Identify which cell holds the provided text, then report its [X, Y] central coordinate. 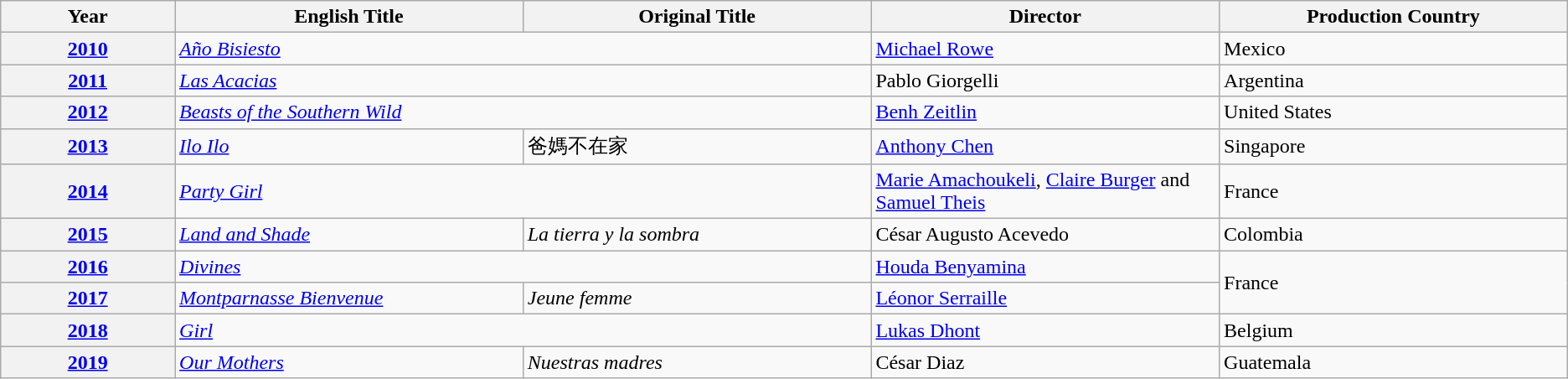
United States [1394, 112]
César Diaz [1045, 362]
Michael Rowe [1045, 49]
Lukas Dhont [1045, 330]
2011 [88, 80]
Léonor Serraille [1045, 299]
Girl [523, 330]
2018 [88, 330]
2014 [88, 191]
Las Acacias [523, 80]
Belgium [1394, 330]
English Title [349, 17]
Montparnasse Bienvenue [349, 299]
Singapore [1394, 146]
Year [88, 17]
Anthony Chen [1045, 146]
Original Title [697, 17]
2019 [88, 362]
爸媽不在家 [697, 146]
2012 [88, 112]
2017 [88, 299]
Año Bisiesto [523, 49]
Beasts of the Southern Wild [523, 112]
Land and Shade [349, 235]
Our Mothers [349, 362]
Colombia [1394, 235]
2013 [88, 146]
2016 [88, 267]
Benh Zeitlin [1045, 112]
La tierra y la sombra [697, 235]
Director [1045, 17]
2015 [88, 235]
Production Country [1394, 17]
Divines [523, 267]
Argentina [1394, 80]
Nuestras madres [697, 362]
2010 [88, 49]
Ilo Ilo [349, 146]
Party Girl [523, 191]
Jeune femme [697, 299]
César Augusto Acevedo [1045, 235]
Houda Benyamina [1045, 267]
Marie Amachoukeli, Claire Burger and Samuel Theis [1045, 191]
Guatemala [1394, 362]
Mexico [1394, 49]
Pablo Giorgelli [1045, 80]
